Find where the given text appears and provide that cell's center as (X, Y) coordinate. 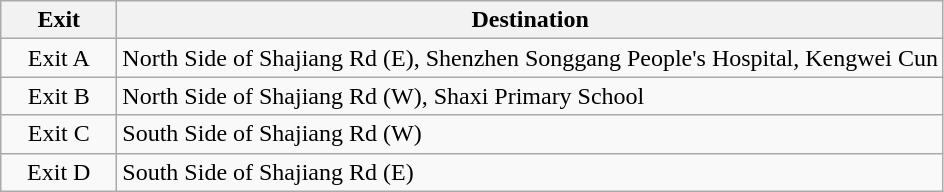
North Side of Shajiang Rd (E), Shenzhen Songgang People's Hospital, Kengwei Cun (530, 58)
Destination (530, 20)
Exit (59, 20)
Exit D (59, 172)
Exit C (59, 134)
Exit A (59, 58)
Exit B (59, 96)
South Side of Shajiang Rd (W) (530, 134)
South Side of Shajiang Rd (E) (530, 172)
North Side of Shajiang Rd (W), Shaxi Primary School (530, 96)
